Return [x, y] of the center of cell containing provided text 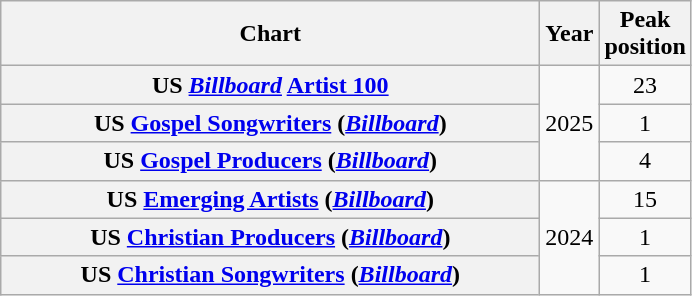
US Billboard Artist 100 [270, 85]
2024 [570, 237]
Chart [270, 34]
US Christian Songwriters (Billboard) [270, 275]
2025 [570, 123]
US Gospel Producers (Billboard) [270, 161]
4 [645, 161]
Peakposition [645, 34]
US Gospel Songwriters (Billboard) [270, 123]
US Christian Producers (Billboard) [270, 237]
Year [570, 34]
US Emerging Artists (Billboard) [270, 199]
15 [645, 199]
23 [645, 85]
